Extract the [x, y] coordinate from the center of the cell holding the provided text.  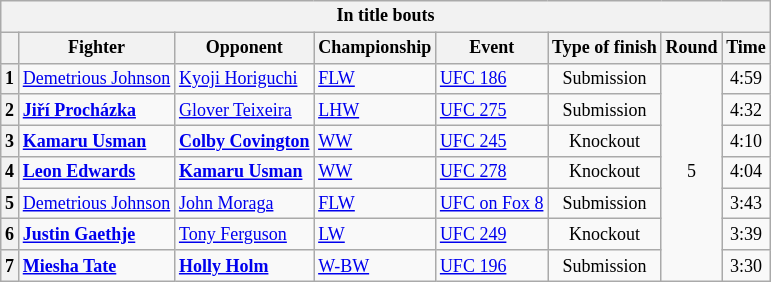
Championship [375, 48]
Glover Teixeira [244, 110]
UFC on Fox 8 [492, 204]
UFC 196 [492, 266]
Type of finish [604, 48]
1 [10, 78]
Event [492, 48]
Holly Holm [244, 266]
4:04 [746, 172]
3 [10, 140]
Opponent [244, 48]
6 [10, 234]
Miesha Tate [96, 266]
LHW [375, 110]
4:32 [746, 110]
UFC 245 [492, 140]
Jiří Procházka [96, 110]
3:43 [746, 204]
UFC 275 [492, 110]
Justin Gaethje [96, 234]
W-BW [375, 266]
4:10 [746, 140]
John Moraga [244, 204]
Kyoji Horiguchi [244, 78]
3:30 [746, 266]
In title bouts [386, 16]
4:59 [746, 78]
4 [10, 172]
LW [375, 234]
Time [746, 48]
2 [10, 110]
Tony Ferguson [244, 234]
3:39 [746, 234]
7 [10, 266]
UFC 186 [492, 78]
UFC 278 [492, 172]
Fighter [96, 48]
UFC 249 [492, 234]
Colby Covington [244, 140]
Round [692, 48]
Leon Edwards [96, 172]
